Identify which cell holds the provided text, then report its (x, y) central coordinate. 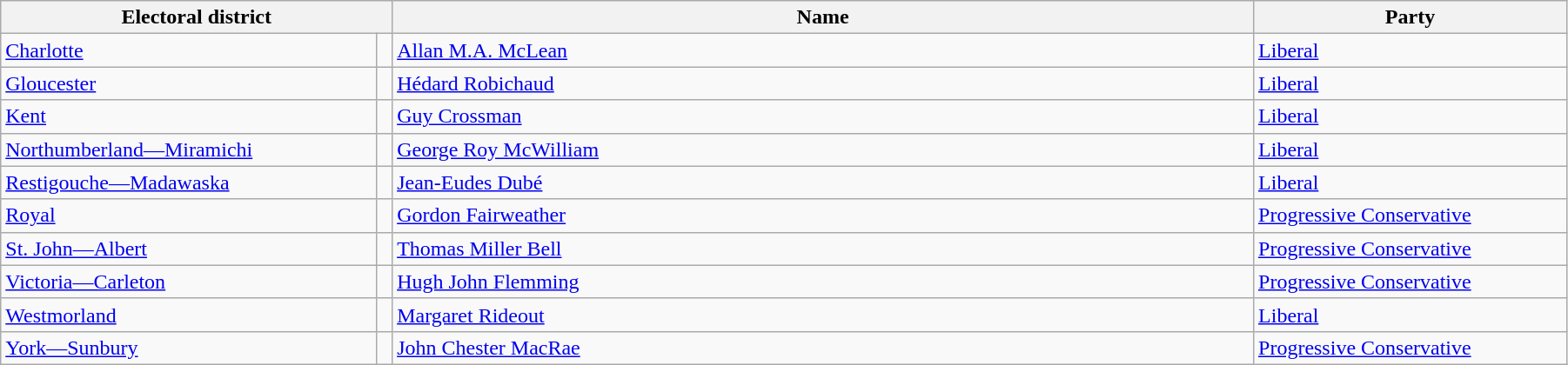
Party (1411, 17)
Gordon Fairweather (823, 216)
Margaret Rideout (823, 315)
John Chester MacRae (823, 348)
Charlotte (189, 50)
Jean-Eudes Dubé (823, 182)
Kent (189, 116)
George Roy McWilliam (823, 149)
Northumberland—Miramichi (189, 149)
Victoria—Carleton (189, 282)
Guy Crossman (823, 116)
York—Sunbury (189, 348)
Electoral district (197, 17)
Hédard Robichaud (823, 83)
Restigouche—Madawaska (189, 182)
Thomas Miller Bell (823, 249)
Royal (189, 216)
St. John—Albert (189, 249)
Name (823, 17)
Allan M.A. McLean (823, 50)
Gloucester (189, 83)
Westmorland (189, 315)
Hugh John Flemming (823, 282)
